Return the [x, y] coordinate for the center point of the cell that contains the specified text.  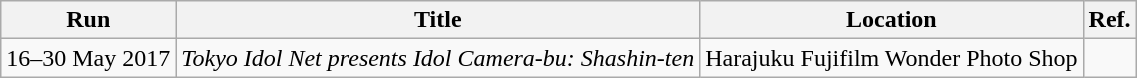
Tokyo Idol Net presents Idol Camera-bu: Shashin-ten [438, 58]
Ref. [1110, 20]
Title [438, 20]
16–30 May 2017 [88, 58]
Harajuku Fujifilm Wonder Photo Shop [892, 58]
Run [88, 20]
Location [892, 20]
